Scan for the cell matching the given text and deliver its (X, Y) coordinate at center. 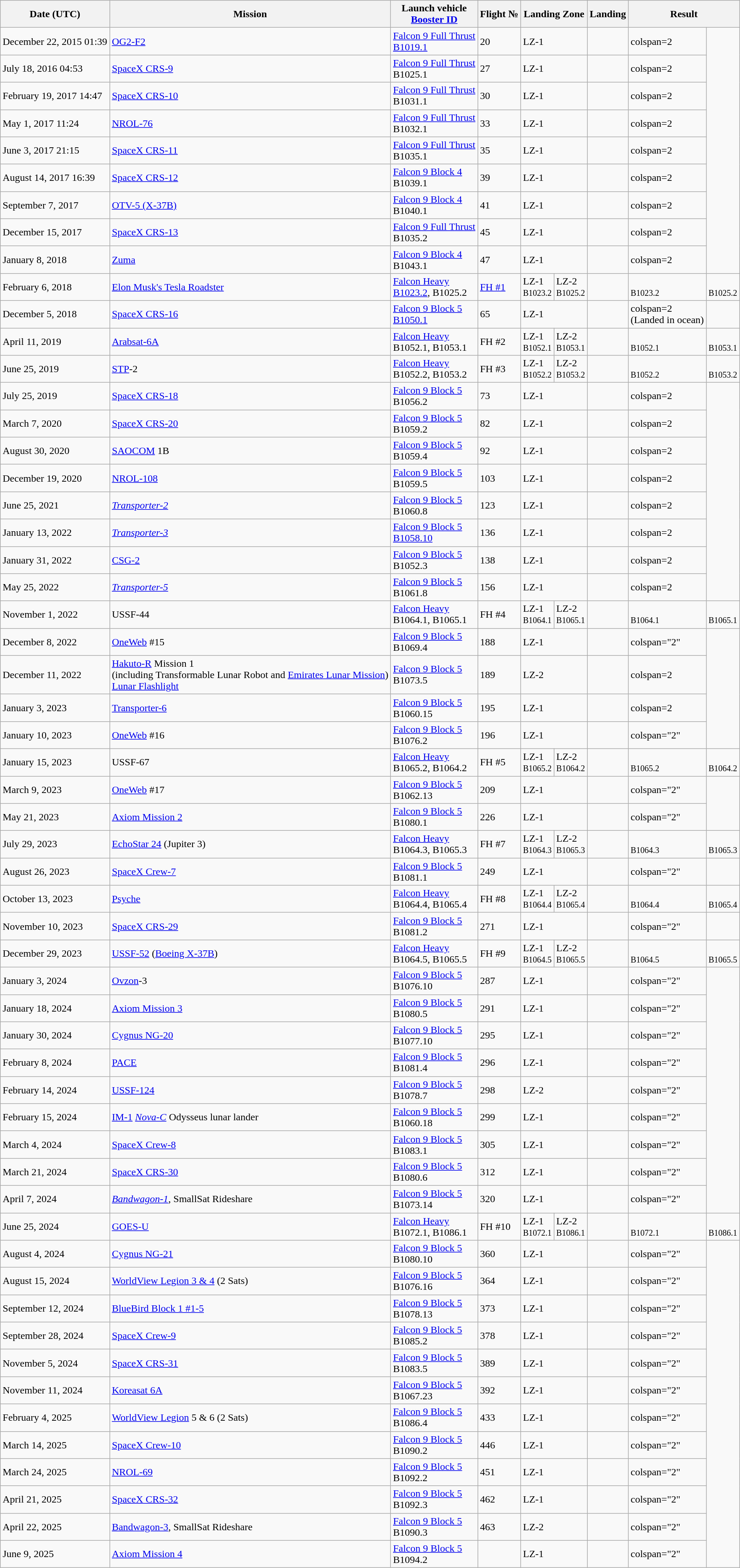
Ovzon-3 (250, 981)
February 4, 2025 (55, 1417)
SAOCOM 1B (250, 451)
January 3, 2023 (55, 707)
SpaceX CRS-10 (250, 96)
January 10, 2023 (55, 735)
92 (499, 451)
B1065.1 (722, 614)
March 7, 2020 (55, 424)
Launch vehicle Booster ID (434, 14)
CSG-2 (250, 560)
B1025.2 (722, 287)
Falcon 9 Block 5B1059.5 (434, 478)
82 (499, 424)
Falcon 9 Block 5 B1050.1 (434, 314)
FH #7 (499, 844)
IM-1 Nova-C Odysseus lunar lander (250, 1117)
October 13, 2023 (55, 899)
LZ-2 B1025.2 (571, 287)
Elon Musk's Tesla Roadster (250, 287)
360 (499, 1254)
462 (499, 1500)
Axiom Mission 4 (250, 1554)
OTV-5 (X-37B) (250, 205)
July 25, 2019 (55, 396)
287 (499, 981)
298 (499, 1090)
LZ-2 B1053.2 (571, 369)
August 4, 2024 (55, 1254)
January 3, 2024 (55, 981)
188 (499, 642)
Transporter-5 (250, 587)
April 11, 2019 (55, 342)
Falcon 9 Block 5B1058.10 (434, 533)
Falcon 9 Block 5B1060.18 (434, 1117)
March 14, 2025 (55, 1445)
249 (499, 872)
December 29, 2023 (55, 953)
GOES-U (250, 1226)
April 7, 2024 (55, 1199)
Falcon 9 Full Thrust B1019.1 (434, 41)
January 31, 2022 (55, 560)
FH #1 (499, 287)
291 (499, 1008)
Falcon 9 Block 5B1080.1 (434, 817)
45 (499, 232)
OG2-F2 (250, 41)
SpaceX CRS-30 (250, 1171)
Falcon 9 Full Thrust B1035.2 (434, 232)
LZ-2B1065.3 (571, 844)
FH #3 (499, 369)
November 11, 2024 (55, 1391)
SpaceX CRS-31 (250, 1363)
Koreasat 6A (250, 1391)
Cygnus NG-21 (250, 1254)
LZ-1B1064.3 (537, 844)
Falcon 9 Block 5B1067.23 (434, 1391)
Falcon 9 Block 5B1060.8 (434, 505)
Falcon 9 Block 4 B1040.1 (434, 205)
LZ-1 B1052.2 (537, 369)
B1072.1 (667, 1226)
463 (499, 1526)
Falcon Heavy B1023.2, B1025.2 (434, 287)
Falcon 9 Block 5B1085.2 (434, 1336)
Falcon 9 Block 5B1059.2 (434, 424)
EchoStar 24 (Jupiter 3) (250, 844)
Falcon 9 Block 4 B1043.1 (434, 259)
Arabsat-6A (250, 342)
Falcon HeavyB1064.3, B1065.3 (434, 844)
August 15, 2024 (55, 1281)
189 (499, 675)
December 8, 2022 (55, 642)
January 8, 2018 (55, 259)
December 15, 2017 (55, 232)
B1065.3 (722, 844)
136 (499, 533)
November 1, 2022 (55, 614)
Transporter-2 (250, 505)
B1064.3 (667, 844)
73 (499, 396)
September 28, 2024 (55, 1336)
November 5, 2024 (55, 1363)
B1023.2 (667, 287)
B1064.4 (667, 899)
Hakuto-R Mission 1(including Transformable Lunar Robot and Emirates Lunar Mission)Lunar Flashlight (250, 675)
Zuma (250, 259)
June 3, 2017 21:15 (55, 150)
NROL-76 (250, 123)
Falcon 9 Block 5B1078.13 (434, 1308)
B1053.1 (722, 342)
LZ-2B1065.4 (571, 899)
Axiom Mission 2 (250, 817)
Transporter-3 (250, 533)
156 (499, 587)
September 12, 2024 (55, 1308)
SpaceX Crew-8 (250, 1145)
Falcon 9 Block 5B1076.10 (434, 981)
LZ-1B1072.1 (537, 1226)
373 (499, 1308)
SpaceX CRS-12 (250, 178)
June 25, 2021 (55, 505)
35 (499, 150)
41 (499, 205)
Falcon 9 Block 5B1078.7 (434, 1090)
Falcon 9 Block 5B1052.3 (434, 560)
Falcon 9 Block 5B1073.14 (434, 1199)
Flight № (499, 14)
Falcon 9 Block 5B1061.8 (434, 587)
May 25, 2022 (55, 587)
Falcon Heavy B1064.1, B1065.1 (434, 614)
February 8, 2024 (55, 1062)
209 (499, 790)
December 19, 2020 (55, 478)
295 (499, 1036)
WorldView Legion 3 & 4 (2 Sats) (250, 1281)
138 (499, 560)
May 1, 2017 11:24 (55, 123)
Falcon 9 Block 5B1092.2 (434, 1472)
March 24, 2025 (55, 1472)
January 18, 2024 (55, 1008)
August 26, 2023 (55, 872)
Cygnus NG-20 (250, 1036)
392 (499, 1391)
LZ-1 B1064.1 (537, 614)
NROL-108 (250, 478)
Axiom Mission 3 (250, 1008)
312 (499, 1171)
LZ-1B1064.5 (537, 953)
August 14, 2017 16:39 (55, 178)
Falcon HeavyB1072.1, B1086.1 (434, 1226)
USSF-67 (250, 762)
Bandwagon-1, SmallSat Rideshare (250, 1199)
Falcon Heavy B1065.2, B1064.2 (434, 762)
Falcon 9 Block 5B1059.4 (434, 451)
LZ-1 B1065.2 (537, 762)
20 (499, 41)
July 18, 2016 04:53 (55, 69)
July 29, 2023 (55, 844)
January 30, 2024 (55, 1036)
LZ-1 B1023.2 (537, 287)
colspan=2 (Landed in ocean) (667, 314)
Falcon 9 Block 5B1081.2 (434, 926)
Falcon 9 Block 5B1060.15 (434, 707)
320 (499, 1199)
March 21, 2024 (55, 1171)
Falcon 9 Block 5B1080.5 (434, 1008)
April 21, 2025 (55, 1500)
Bandwagon-3, SmallSat Rideshare (250, 1526)
B1052.1 (667, 342)
B1086.1 (722, 1226)
FH #4 (499, 614)
433 (499, 1417)
SpaceX CRS-11 (250, 150)
Landing Zone (554, 14)
December 5, 2018 (55, 314)
LZ-2 B1053.1 (571, 342)
27 (499, 69)
STP-2 (250, 369)
39 (499, 178)
June 9, 2025 (55, 1554)
Falcon 9 Block 5B1081.4 (434, 1062)
B1064.5 (667, 953)
November 10, 2023 (55, 926)
USSF-124 (250, 1090)
LZ-2 B1065.1 (571, 614)
Falcon 9 Block 5B1086.4 (434, 1417)
226 (499, 817)
February 15, 2024 (55, 1117)
PACE (250, 1062)
195 (499, 707)
Falcon 9 Full Thrust B1032.1 (434, 123)
USSF-44 (250, 614)
SpaceX CRS-13 (250, 232)
Falcon 9 Block 5B1090.3 (434, 1526)
LZ-2B1065.5 (571, 953)
B1065.5 (722, 953)
Falcon 9 Block 5B1080.6 (434, 1171)
WorldView Legion 5 & 6 (2 Sats) (250, 1417)
August 30, 2020 (55, 451)
296 (499, 1062)
SpaceX Crew-7 (250, 872)
LZ-1 B1052.1 (537, 342)
299 (499, 1117)
SpaceX CRS-32 (250, 1500)
30 (499, 96)
B1064.2 (722, 762)
123 (499, 505)
May 21, 2023 (55, 817)
33 (499, 123)
196 (499, 735)
FH #9 (499, 953)
December 11, 2022 (55, 675)
B1065.2 (667, 762)
378 (499, 1336)
B1052.2 (667, 369)
Falcon 9 Block 4 B1039.1 (434, 178)
NROL-69 (250, 1472)
Falcon 9 Block 5B1076.2 (434, 735)
Falcon 9 Block 5B1094.2 (434, 1554)
LZ-1B1064.4 (537, 899)
Falcon 9 Block 5B1083.5 (434, 1363)
305 (499, 1145)
OneWeb #15 (250, 642)
June 25, 2024 (55, 1226)
SpaceX CRS-18 (250, 396)
Mission (250, 14)
451 (499, 1472)
Falcon 9 Block 5B1073.5 (434, 675)
Falcon 9 Full Thrust B1031.1 (434, 96)
389 (499, 1363)
65 (499, 314)
B1064.1 (667, 614)
SpaceX CRS-9 (250, 69)
September 7, 2017 (55, 205)
Falcon 9 Block 5B1076.16 (434, 1281)
March 9, 2023 (55, 790)
Falcon Heavy B1052.1, B1053.1 (434, 342)
Landing (608, 14)
Falcon 9 Full Thrust B1035.1 (434, 150)
Falcon HeavyB1064.5, B1065.5 (434, 953)
Falcon 9 Block 5B1092.3 (434, 1500)
446 (499, 1445)
Psyche (250, 899)
SpaceX CRS-29 (250, 926)
103 (499, 478)
SpaceX Crew-10 (250, 1445)
SpaceX CRS-16 (250, 314)
BlueBird Block 1 #1-5 (250, 1308)
March 4, 2024 (55, 1145)
FH #2 (499, 342)
USSF-52 (Boeing X-37B) (250, 953)
OneWeb #17 (250, 790)
Falcon 9 Block 5B1077.10 (434, 1036)
Falcon 9 Block 5B1080.10 (434, 1254)
B1065.4 (722, 899)
FH #8 (499, 899)
OneWeb #16 (250, 735)
April 22, 2025 (55, 1526)
B1053.2 (722, 369)
June 25, 2019 (55, 369)
47 (499, 259)
Falcon Heavy B1052.2, B1053.2 (434, 369)
LZ-2 B1064.2 (571, 762)
Falcon 9 Block 5B1062.13 (434, 790)
SpaceX Crew-9 (250, 1336)
Falcon 9 Block 5B1069.4 (434, 642)
Transporter-6 (250, 707)
December 22, 2015 01:39 (55, 41)
Falcon HeavyB1064.4, B1065.4 (434, 899)
271 (499, 926)
February 6, 2018 (55, 287)
Falcon 9 Block 5B1081.1 (434, 872)
364 (499, 1281)
Falcon 9 Block 5B1056.2 (434, 396)
FH #5 (499, 762)
Falcon 9 Block 5B1083.1 (434, 1145)
Result (684, 14)
Falcon 9 Full Thrust B1025.1 (434, 69)
January 13, 2022 (55, 533)
Date (UTC) (55, 14)
February 19, 2017 14:47 (55, 96)
Falcon 9 Block 5B1090.2 (434, 1445)
FH #10 (499, 1226)
January 15, 2023 (55, 762)
LZ-2B1086.1 (571, 1226)
February 14, 2024 (55, 1090)
SpaceX CRS-20 (250, 424)
